Detect which cell encompasses the target text, then output its (x, y) center coordinate. 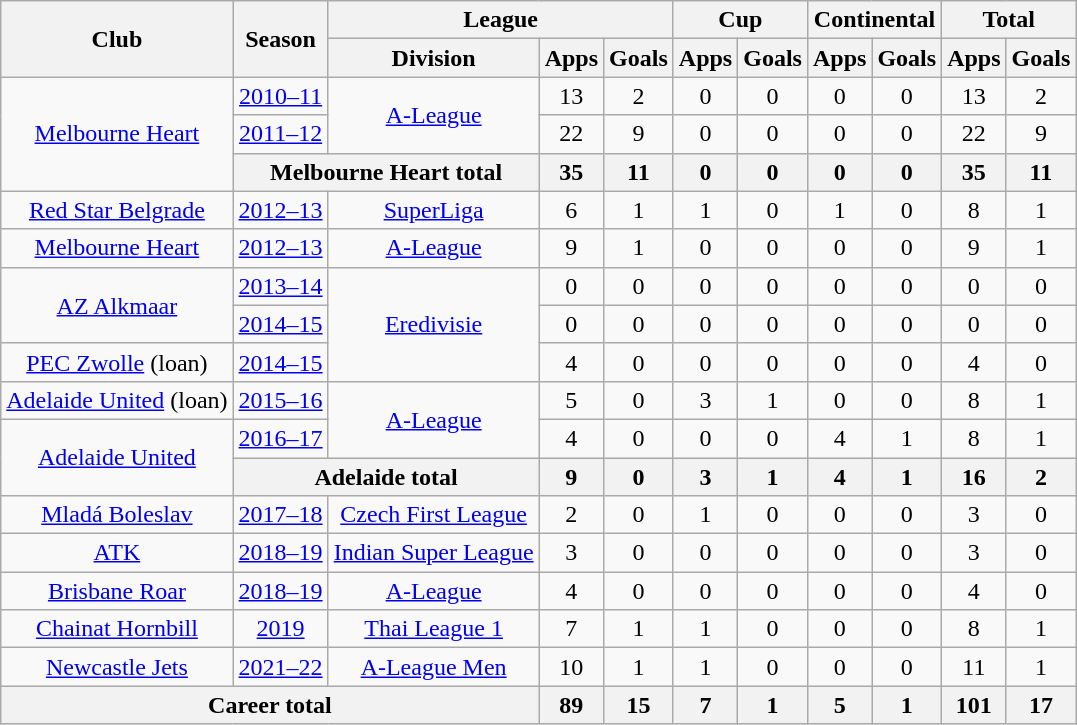
10 (571, 667)
Indian Super League (434, 553)
15 (639, 705)
Mladá Boleslav (117, 515)
Thai League 1 (434, 629)
Eredivisie (434, 324)
Adelaide total (386, 477)
Chainat Hornbill (117, 629)
2013–14 (280, 286)
Melbourne Heart total (386, 172)
Career total (270, 705)
6 (571, 210)
Season (280, 39)
2016–17 (280, 438)
Adelaide United (117, 457)
Cup (740, 20)
16 (974, 477)
Continental (874, 20)
2019 (280, 629)
PEC Zwolle (loan) (117, 362)
SuperLiga (434, 210)
ATK (117, 553)
Total (1009, 20)
League (500, 20)
Club (117, 39)
2010–11 (280, 96)
2015–16 (280, 400)
89 (571, 705)
101 (974, 705)
AZ Alkmaar (117, 305)
Czech First League (434, 515)
A-League Men (434, 667)
Brisbane Roar (117, 591)
2021–22 (280, 667)
Division (434, 58)
2017–18 (280, 515)
Adelaide United (loan) (117, 400)
Newcastle Jets (117, 667)
2011–12 (280, 134)
17 (1041, 705)
Red Star Belgrade (117, 210)
